Return the (X, Y) coordinate for the center point of the cell that contains the specified text.  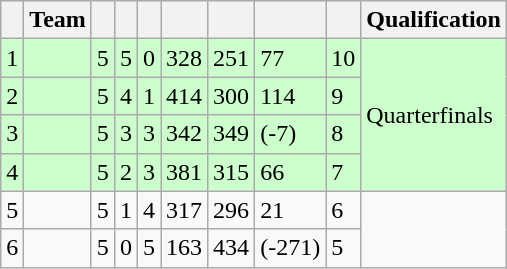
Quarterfinals (434, 115)
114 (290, 96)
9 (344, 96)
342 (184, 134)
317 (184, 210)
8 (344, 134)
251 (232, 58)
Qualification (434, 20)
315 (232, 172)
349 (232, 134)
300 (232, 96)
434 (232, 248)
381 (184, 172)
21 (290, 210)
Team (58, 20)
66 (290, 172)
(-7) (290, 134)
296 (232, 210)
10 (344, 58)
163 (184, 248)
77 (290, 58)
(-271) (290, 248)
7 (344, 172)
328 (184, 58)
414 (184, 96)
